Capture the cell that displays the provided text and extract its [x, y] central coordinate. 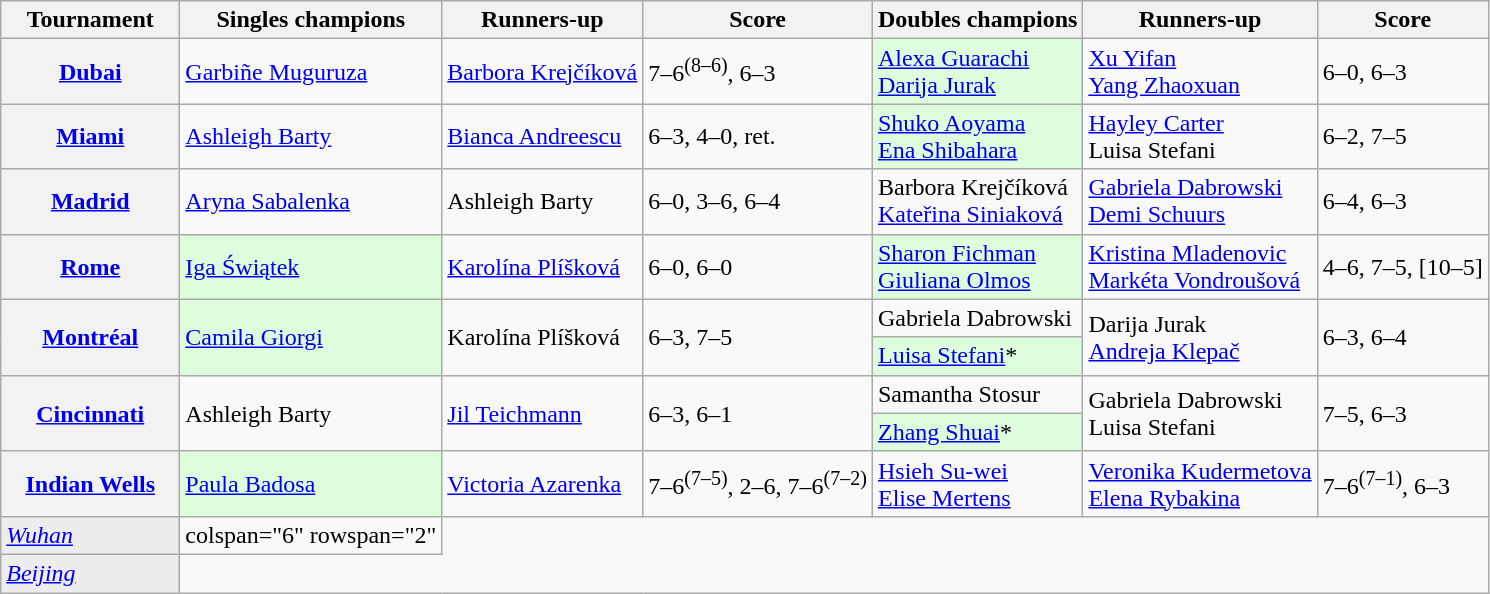
Bianca Andreescu [542, 136]
Cincinnati [90, 413]
Xu Yifan Yang Zhaoxuan [1200, 72]
Hayley Carter Luisa Stefani [1200, 136]
colspan="6" rowspan="2" [311, 535]
Singles champions [311, 20]
Madrid [90, 202]
Alexa Guarachi Darija Jurak [977, 72]
Jil Teichmann [542, 413]
Zhang Shuai* [977, 432]
6–0, 6–3 [1402, 72]
Indian Wells [90, 484]
Beijing [90, 573]
Samantha Stosur [977, 394]
6–3, 6–1 [758, 413]
Gabriela Dabrowski Luisa Stefani [1200, 413]
Luisa Stefani* [977, 356]
Kristina Mladenovic Markéta Vondroušová [1200, 266]
6–2, 7–5 [1402, 136]
Camila Giorgi [311, 337]
Garbiñe Muguruza [311, 72]
6–0, 3–6, 6–4 [758, 202]
Montréal [90, 337]
Tournament [90, 20]
7–6(7–1), 6–3 [1402, 484]
6–0, 6–0 [758, 266]
Shuko Aoyama Ena Shibahara [977, 136]
4–6, 7–5, [10–5] [1402, 266]
Darija Jurak Andreja Klepač [1200, 337]
Aryna Sabalenka [311, 202]
Doubles champions [977, 20]
Rome [90, 266]
7–6(8–6), 6–3 [758, 72]
6–3, 6–4 [1402, 337]
Veronika Kudermetova Elena Rybakina [1200, 484]
Dubai [90, 72]
Sharon Fichman Giuliana Olmos [977, 266]
Gabriela Dabrowski [977, 318]
Hsieh Su-wei Elise Mertens [977, 484]
Victoria Azarenka [542, 484]
Barbora Krejčíková Kateřina Siniaková [977, 202]
7–5, 6–3 [1402, 413]
6–3, 7–5 [758, 337]
Iga Świątek [311, 266]
Barbora Krejčíková [542, 72]
7–6(7–5), 2–6, 7–6(7–2) [758, 484]
6–3, 4–0, ret. [758, 136]
Miami [90, 136]
6–4, 6–3 [1402, 202]
Wuhan [90, 535]
Gabriela Dabrowski Demi Schuurs [1200, 202]
Paula Badosa [311, 484]
